Identify which cell holds the provided text, then report its [x, y] central coordinate. 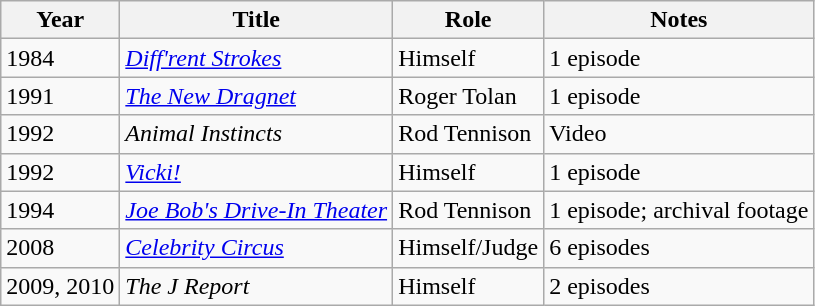
6 episodes [679, 248]
Joe Bob's Drive-In Theater [256, 210]
Year [60, 20]
Video [679, 134]
2008 [60, 248]
2009, 2010 [60, 286]
Diff'rent Strokes [256, 58]
Title [256, 20]
1991 [60, 96]
Role [468, 20]
1994 [60, 210]
Animal Instincts [256, 134]
The New Dragnet [256, 96]
Notes [679, 20]
1984 [60, 58]
The J Report [256, 286]
2 episodes [679, 286]
Roger Tolan [468, 96]
Vicki! [256, 172]
Himself/Judge [468, 248]
Celebrity Circus [256, 248]
1 episode; archival footage [679, 210]
